Detect which cell encompasses the target text, then output its [X, Y] center coordinate. 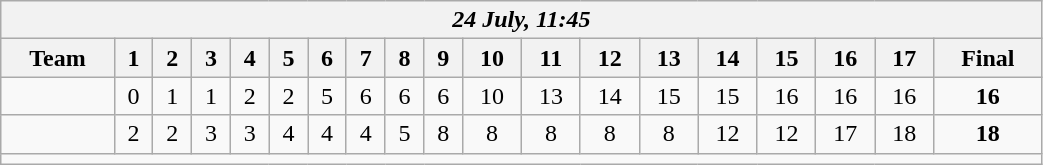
7 [366, 58]
11 [550, 58]
Team [58, 58]
Final [988, 58]
24 July, 11:45 [522, 20]
0 [134, 96]
9 [444, 58]
